Find where the given text appears and provide that cell's center as [x, y] coordinate. 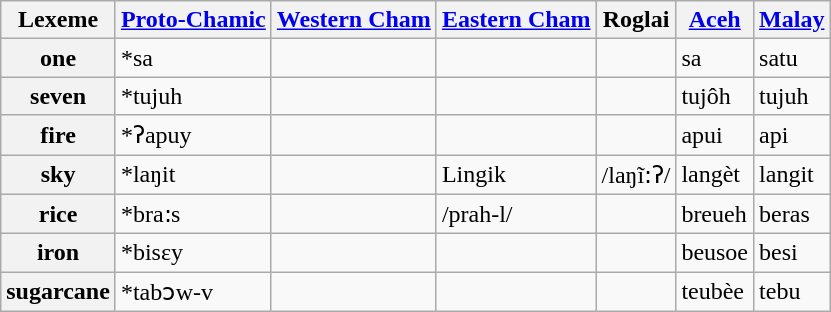
rice [58, 214]
langèt [715, 174]
*ʔapuy [193, 135]
beras [792, 214]
/laŋĩ꞉ʔ/ [636, 174]
*bra꞉s [193, 214]
tujuh [792, 96]
beusoe [715, 253]
*sa [193, 58]
Western Cham [354, 20]
tebu [792, 292]
one [58, 58]
Aceh [715, 20]
Roglai [636, 20]
langit [792, 174]
fire [58, 135]
Lingik [516, 174]
Lexeme [58, 20]
*tujuh [193, 96]
tujôh [715, 96]
Malay [792, 20]
teubèe [715, 292]
satu [792, 58]
/prah-l/ [516, 214]
besi [792, 253]
*bisεy [193, 253]
seven [58, 96]
sky [58, 174]
breueh [715, 214]
Eastern Cham [516, 20]
iron [58, 253]
Proto-Chamic [193, 20]
api [792, 135]
*laŋit [193, 174]
apui [715, 135]
sugarcane [58, 292]
sa [715, 58]
*tabɔw-v [193, 292]
